Scan for the cell matching the given text and deliver its (X, Y) coordinate at center. 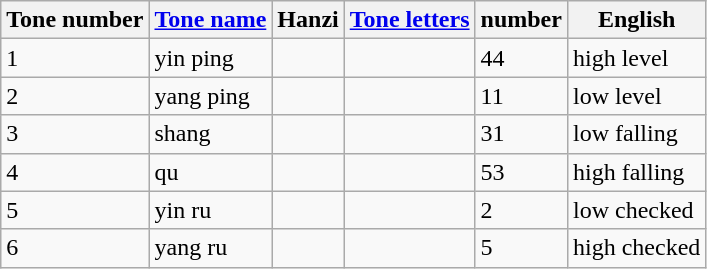
yin ping (210, 58)
Tone letters (410, 20)
shang (210, 134)
high falling (636, 172)
44 (521, 58)
6 (75, 248)
Tone name (210, 20)
high checked (636, 248)
English (636, 20)
high level (636, 58)
yin ru (210, 210)
yang ru (210, 248)
number (521, 20)
3 (75, 134)
31 (521, 134)
1 (75, 58)
Tone number (75, 20)
low falling (636, 134)
low level (636, 96)
Hanzi (308, 20)
53 (521, 172)
4 (75, 172)
11 (521, 96)
qu (210, 172)
low checked (636, 210)
yang ping (210, 96)
